Find where the given text appears and provide that cell's center as [X, Y] coordinate. 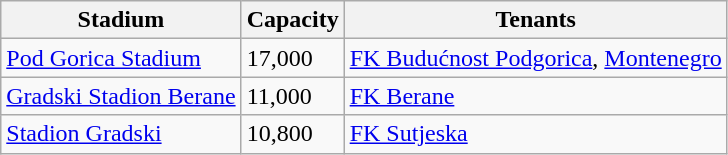
Stadion Gradski [121, 134]
Stadium [121, 20]
11,000 [292, 96]
Capacity [292, 20]
FK Sutjeska [536, 134]
Pod Gorica Stadium [121, 58]
Tenants [536, 20]
17,000 [292, 58]
FK Berane [536, 96]
10,800 [292, 134]
Gradski Stadion Berane [121, 96]
FK Budućnost Podgorica, Montenegro [536, 58]
